Search for the cell housing the specified text and yield its (X, Y) center coordinate. 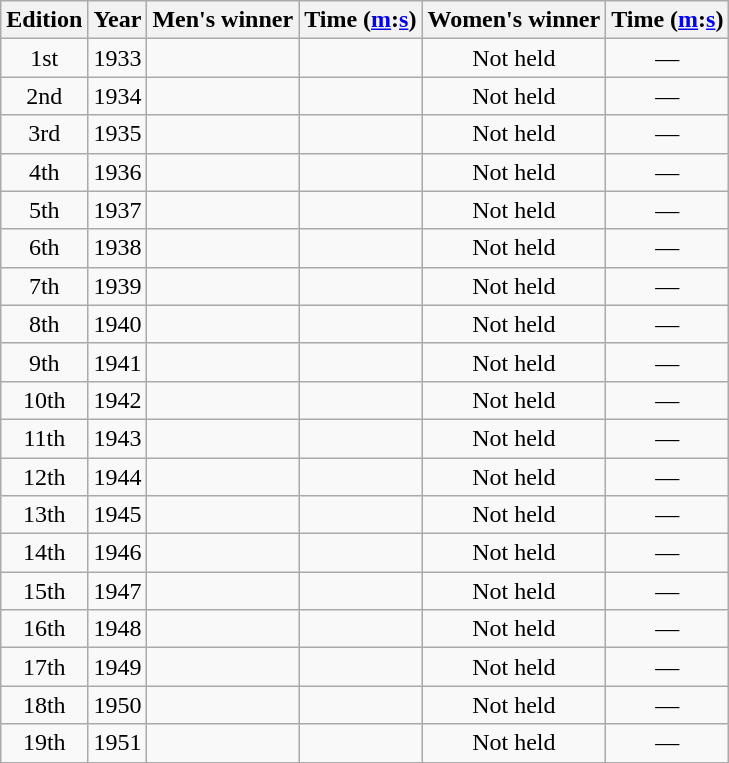
1934 (118, 96)
1942 (118, 400)
13th (44, 515)
1936 (118, 172)
1937 (118, 210)
Year (118, 20)
12th (44, 477)
1938 (118, 248)
1947 (118, 591)
1945 (118, 515)
Men's winner (223, 20)
1933 (118, 58)
14th (44, 553)
1941 (118, 362)
1948 (118, 629)
1949 (118, 667)
2nd (44, 96)
Women's winner (514, 20)
1940 (118, 324)
8th (44, 324)
17th (44, 667)
1950 (118, 705)
16th (44, 629)
1st (44, 58)
11th (44, 438)
18th (44, 705)
5th (44, 210)
4th (44, 172)
19th (44, 743)
10th (44, 400)
1946 (118, 553)
15th (44, 591)
9th (44, 362)
1951 (118, 743)
Edition (44, 20)
6th (44, 248)
3rd (44, 134)
1935 (118, 134)
1944 (118, 477)
1943 (118, 438)
1939 (118, 286)
7th (44, 286)
